Return [x, y] of the center of cell containing provided text 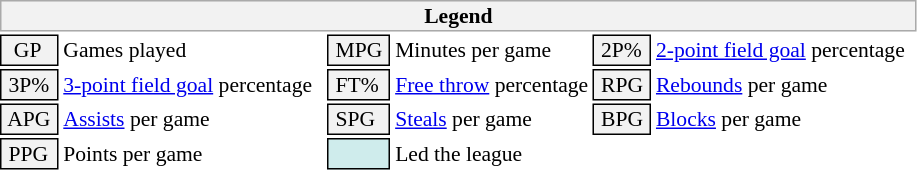
Rebounds per game [785, 85]
Minutes per game [492, 50]
Points per game [193, 154]
RPG [622, 85]
Free throw percentage [492, 85]
MPG [359, 50]
GP [30, 50]
FT% [359, 85]
2-point field goal percentage [785, 50]
Assists per game [193, 120]
Games played [193, 50]
Legend [458, 16]
Steals per game [492, 120]
BPG [622, 120]
3-point field goal percentage [193, 85]
Blocks per game [785, 120]
PPG [30, 154]
APG [30, 120]
3P% [30, 85]
SPG [359, 120]
2P% [622, 50]
Led the league [492, 154]
